From the cell containing the given text, extract its center point as (X, Y) coordinate. 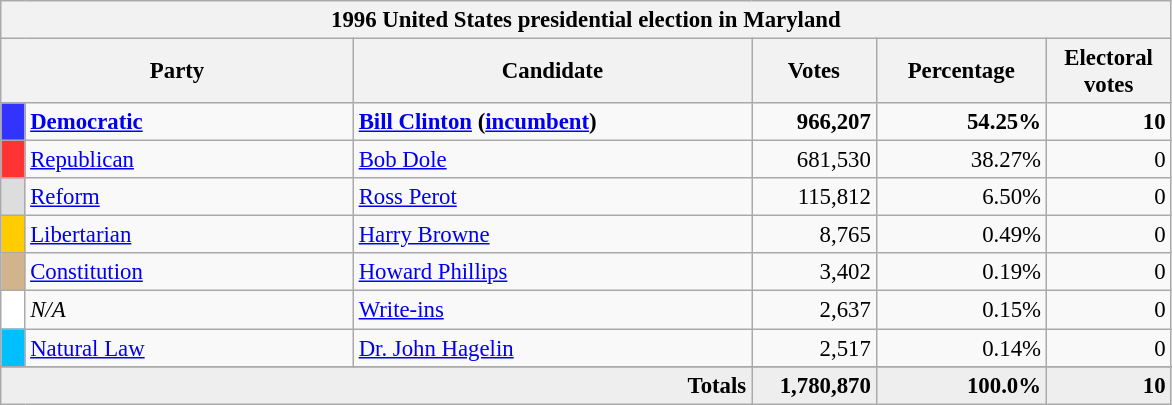
Electoral votes (1108, 72)
Dr. John Hagelin (552, 348)
681,530 (814, 160)
115,812 (814, 197)
Bill Clinton (incumbent) (552, 122)
Percentage (961, 72)
Republican (189, 160)
Bob Dole (552, 160)
Howard Phillips (552, 273)
0.19% (961, 273)
3,402 (814, 273)
1996 United States presidential election in Maryland (586, 20)
Totals (376, 385)
0.15% (961, 310)
2,637 (814, 310)
Constitution (189, 273)
8,765 (814, 235)
54.25% (961, 122)
Democratic (189, 122)
Harry Browne (552, 235)
Votes (814, 72)
0.49% (961, 235)
6.50% (961, 197)
Candidate (552, 72)
Libertarian (189, 235)
Ross Perot (552, 197)
Party (178, 72)
1,780,870 (814, 385)
Reform (189, 197)
0.14% (961, 348)
Write-ins (552, 310)
Natural Law (189, 348)
100.0% (961, 385)
38.27% (961, 160)
2,517 (814, 348)
966,207 (814, 122)
N/A (189, 310)
